Find where the given text appears and provide that cell's center as [x, y] coordinate. 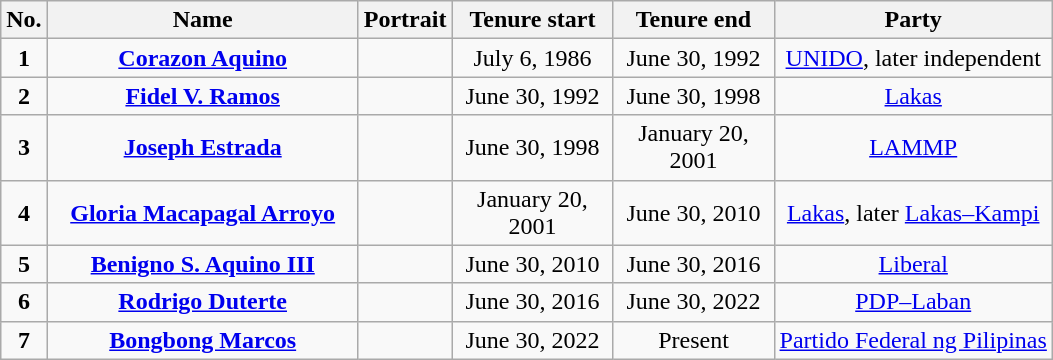
6 [24, 302]
No. [24, 20]
Joseph Estrada [202, 148]
Liberal [913, 264]
4 [24, 212]
UNIDO, later independent [913, 58]
PDP–Laban [913, 302]
1 [24, 58]
Fidel V. Ramos [202, 96]
LAMMP [913, 148]
Party [913, 20]
Rodrigo Duterte [202, 302]
Present [694, 340]
2 [24, 96]
5 [24, 264]
7 [24, 340]
Bongbong Marcos [202, 340]
Tenure start [532, 20]
Lakas, later Lakas–Kampi [913, 212]
Benigno S. Aquino III [202, 264]
Tenure end [694, 20]
3 [24, 148]
Portrait [405, 20]
Name [202, 20]
Corazon Aquino [202, 58]
Gloria Macapagal Arroyo [202, 212]
Partido Federal ng Pilipinas [913, 340]
July 6, 1986 [532, 58]
Lakas [913, 96]
